Determine the [X, Y] coordinate at the center of the cell enclosing the given text.  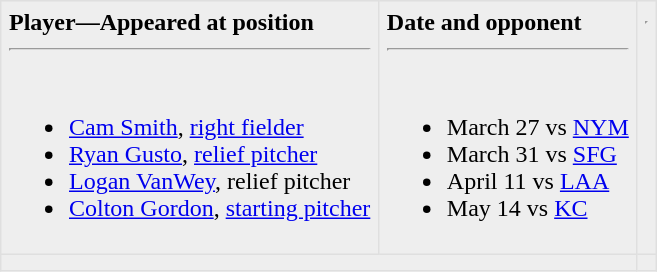
Player—Appeared at position Cam Smith, right fielderRyan Gusto, relief pitcherLogan VanWey, relief pitcherColton Gordon, starting pitcher [190, 128]
Date and opponent March 27 vs NYMMarch 31 vs SFGApril 11 vs LAAMay 14 vs KC [508, 128]
